Search for the cell housing the specified text and yield its (x, y) center coordinate. 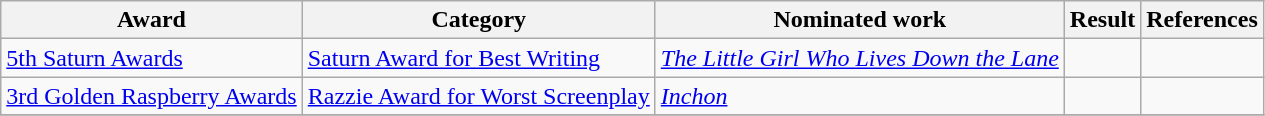
Award (152, 20)
Nominated work (860, 20)
3rd Golden Raspberry Awards (152, 96)
References (1202, 20)
Saturn Award for Best Writing (478, 58)
Result (1102, 20)
5th Saturn Awards (152, 58)
The Little Girl Who Lives Down the Lane (860, 58)
Category (478, 20)
Inchon (860, 96)
Razzie Award for Worst Screenplay (478, 96)
